From the cell containing the given text, extract its center point as (x, y) coordinate. 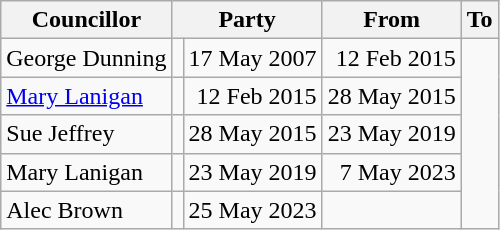
To (480, 20)
George Dunning (86, 58)
Party (247, 20)
Alec Brown (86, 210)
Councillor (86, 20)
7 May 2023 (392, 172)
From (392, 20)
Sue Jeffrey (86, 134)
25 May 2023 (252, 210)
17 May 2007 (252, 58)
